Extract the (x, y) coordinate from the center of the cell holding the provided text.  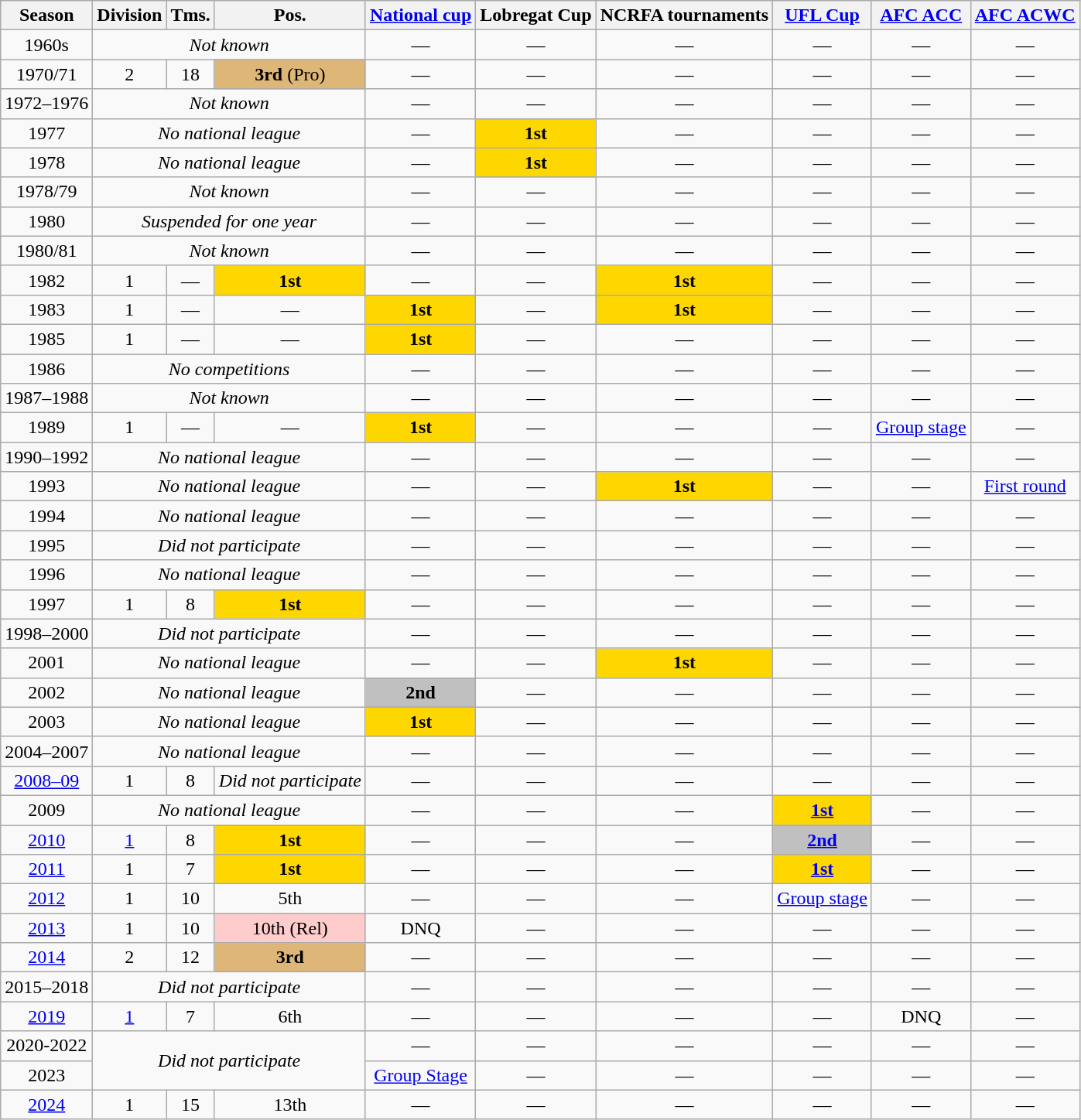
2019 (46, 1016)
UFL Cup (823, 15)
1982 (46, 280)
National cup (420, 15)
NCRFA tournaments (684, 15)
1960s (46, 45)
1970/71 (46, 74)
2002 (46, 692)
1977 (46, 133)
1978 (46, 162)
2001 (46, 663)
2023 (46, 1075)
6th (289, 1016)
10th (Rel) (289, 928)
18 (190, 74)
1994 (46, 516)
1980 (46, 221)
1997 (46, 604)
1978/79 (46, 192)
Season (46, 15)
2024 (46, 1105)
2020-2022 (46, 1046)
1989 (46, 428)
2008–09 (46, 780)
2004–2007 (46, 751)
2009 (46, 810)
5th (289, 899)
Suspended for one year (229, 221)
2013 (46, 928)
2015–2018 (46, 987)
1980/81 (46, 251)
13th (289, 1105)
1985 (46, 339)
Pos. (289, 15)
Tms. (190, 15)
1986 (46, 369)
2011 (46, 869)
2012 (46, 899)
1990–1992 (46, 457)
AFC ACC (921, 15)
12 (190, 958)
No competitions (229, 369)
3rd (289, 958)
1983 (46, 309)
1987–1988 (46, 398)
Lobregat Cup (535, 15)
Group Stage (420, 1075)
AFC ACWC (1025, 15)
1993 (46, 487)
First round (1025, 487)
3rd (Pro) (289, 74)
15 (190, 1105)
1995 (46, 545)
Division (130, 15)
2014 (46, 958)
2003 (46, 722)
1998–2000 (46, 633)
1972–1976 (46, 104)
1996 (46, 575)
2010 (46, 839)
